Extract the (x, y) coordinate from the center of the cell holding the provided text.  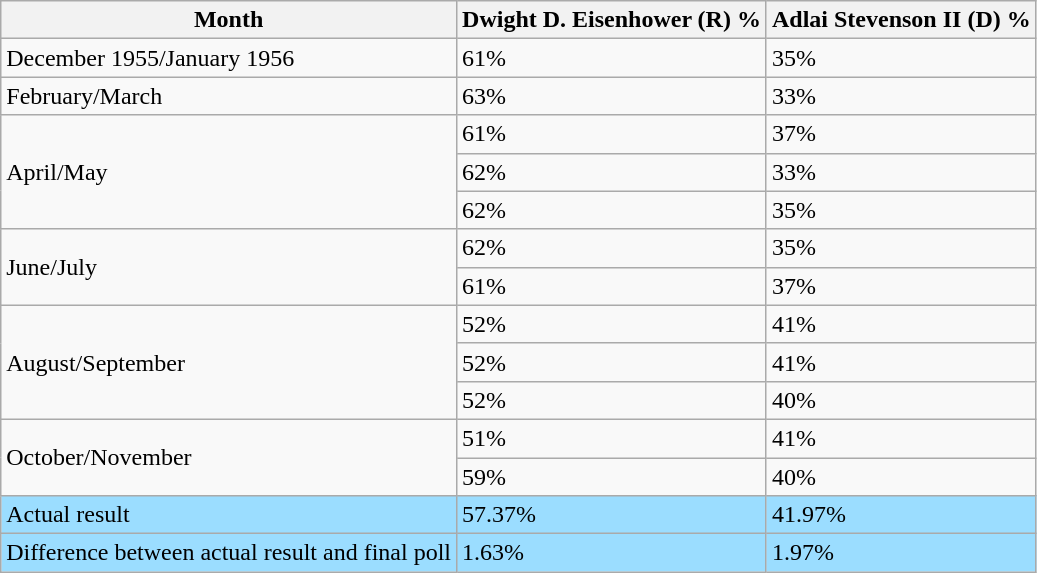
1.97% (901, 553)
Adlai Stevenson II (D) % (901, 20)
Dwight D. Eisenhower (R) % (612, 20)
Actual result (229, 515)
63% (612, 96)
Difference between actual result and final poll (229, 553)
February/March (229, 96)
August/September (229, 362)
April/May (229, 172)
57.37% (612, 515)
1.63% (612, 553)
June/July (229, 267)
41.97% (901, 515)
59% (612, 477)
December 1955/January 1956 (229, 58)
Month (229, 20)
October/November (229, 457)
51% (612, 438)
